Return the [x, y] coordinate for the center point of the cell that contains the specified text.  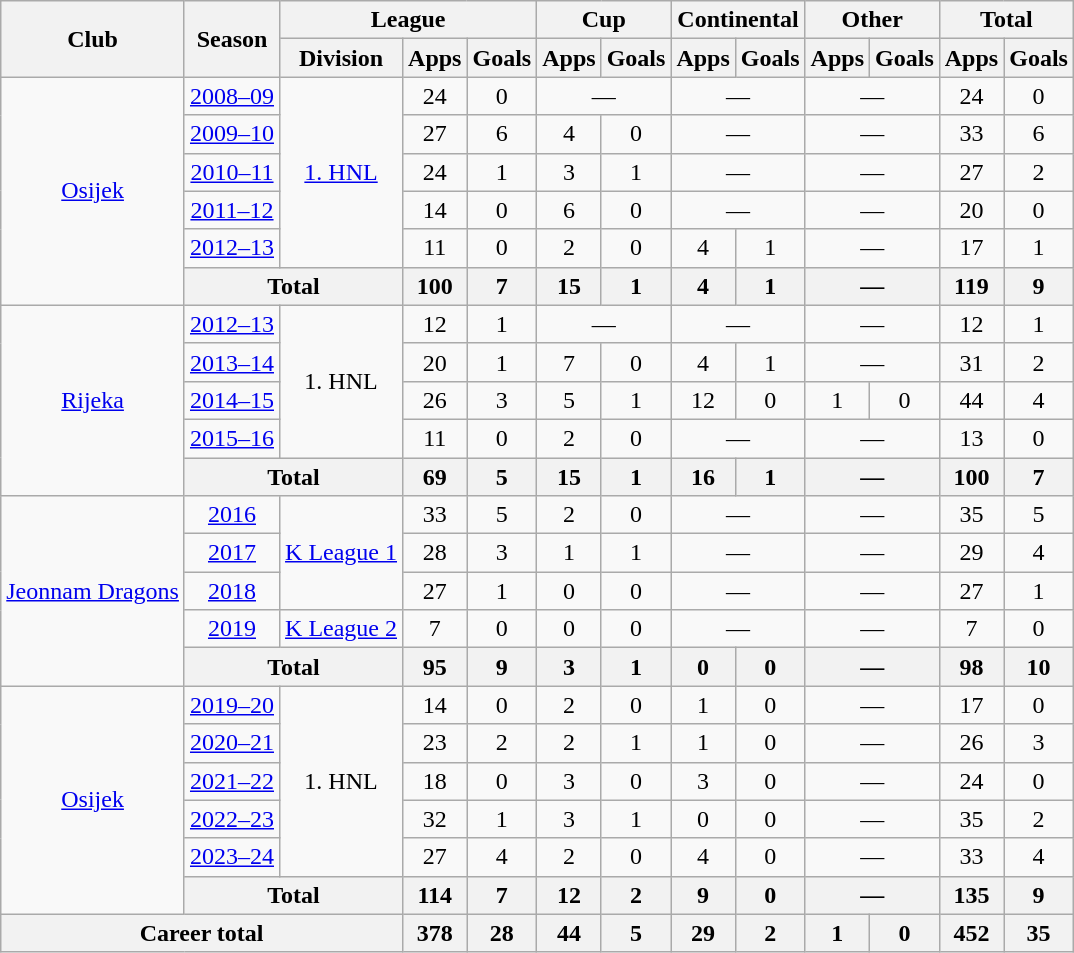
98 [971, 667]
2022–23 [232, 819]
K League 1 [342, 553]
2015–16 [232, 438]
452 [971, 933]
Continental [738, 20]
Cup [604, 20]
2017 [232, 553]
2023–24 [232, 857]
Club [93, 39]
Career total [202, 933]
135 [971, 895]
18 [435, 781]
10 [1039, 667]
2019–20 [232, 705]
2014–15 [232, 400]
2019 [232, 629]
Jeonnam Dragons [93, 591]
95 [435, 667]
2020–21 [232, 743]
Division [342, 58]
2011–12 [232, 210]
2013–14 [232, 362]
League [408, 20]
2018 [232, 591]
13 [971, 438]
Rijeka [93, 400]
23 [435, 743]
114 [435, 895]
2008–09 [232, 96]
2016 [232, 515]
2010–11 [232, 172]
2021–22 [232, 781]
378 [435, 933]
31 [971, 362]
16 [703, 477]
2009–10 [232, 134]
Other [872, 20]
119 [971, 286]
K League 2 [342, 629]
Season [232, 39]
32 [435, 819]
69 [435, 477]
